Provide the [X, Y] coordinate of the cell's center where the given text is located.  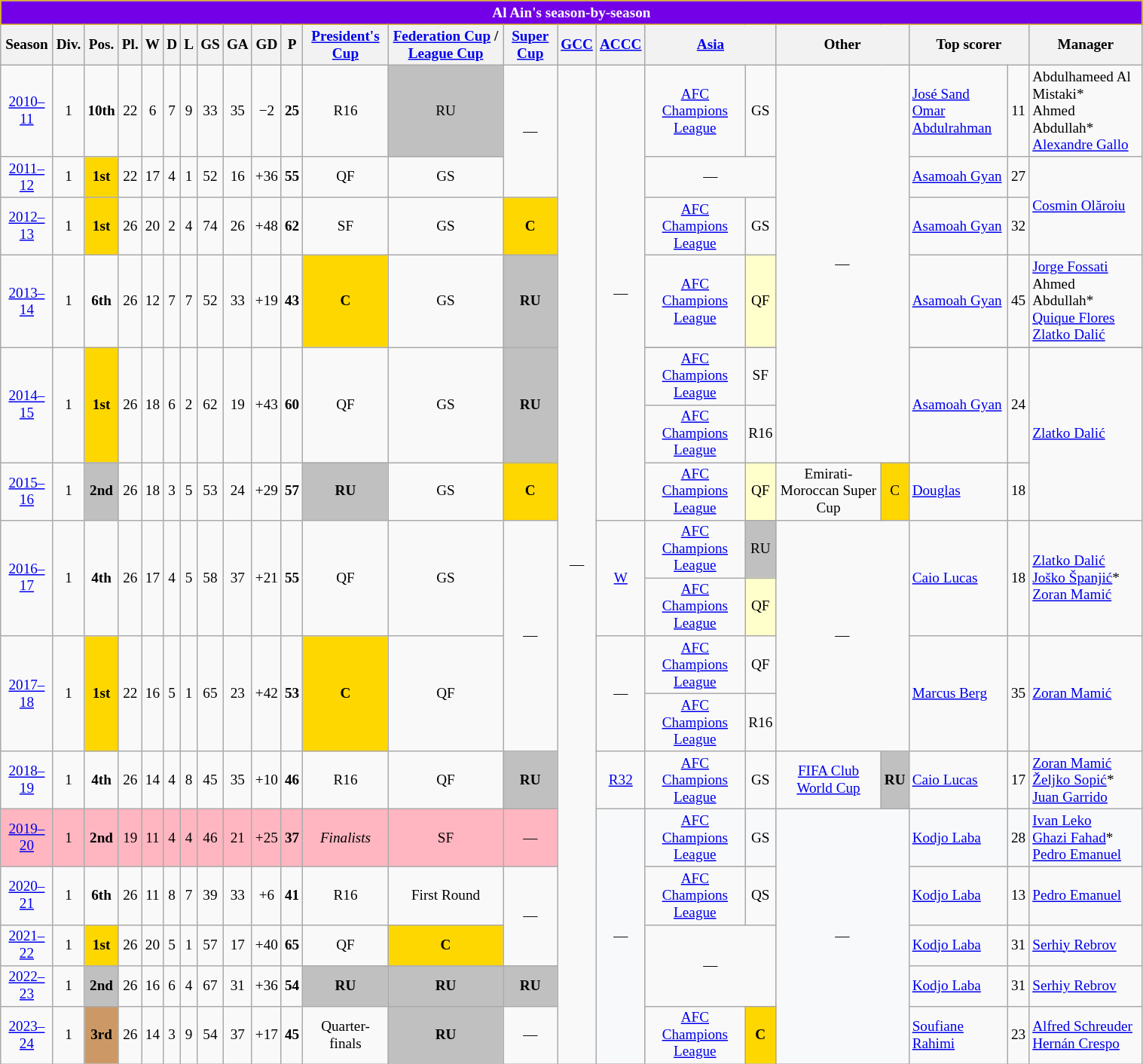
+43 [267, 404]
2015–16 [27, 491]
Abdulhameed Al Mistaki* Ahmed Abdullah* Alexandre Gallo [1086, 111]
2019–20 [27, 838]
+25 [267, 838]
President's Cup [345, 44]
25 [292, 111]
2021–22 [27, 945]
Federation Cup / League Cup [446, 44]
Manager [1086, 44]
Other [842, 44]
Ivan Leko Ghazi Fahad* Pedro Emanuel [1086, 838]
3rd [101, 1035]
Douglas [958, 491]
13 [1018, 895]
27 [1018, 177]
Pos. [101, 44]
+21 [267, 577]
2017–18 [27, 693]
+29 [267, 491]
10th [101, 111]
Cosmin Olăroiu [1086, 206]
Jorge Fossati Ahmed Abdullah* Quique Flores Zlatko Dalić [1086, 301]
Asia [711, 44]
Al Ain's season-by-season [571, 13]
2011–12 [27, 177]
+48 [267, 226]
QS [761, 895]
Super Cup [530, 44]
2018–19 [27, 781]
Season [27, 44]
Div. [69, 44]
41 [292, 895]
R32 [621, 781]
ACCC [621, 44]
First Round [446, 895]
39 [211, 895]
Zoran Mamić [1086, 693]
+10 [267, 781]
Finalists [345, 838]
P [292, 44]
2023–24 [27, 1035]
21 [237, 838]
GD [267, 44]
43 [292, 301]
67 [211, 986]
Soufiane Rahimi [958, 1035]
+6 [267, 895]
2020–21 [27, 895]
2012–13 [27, 226]
Zlatko Dalić Joško Španjić* Zoran Mamić [1086, 577]
L [189, 44]
2013–14 [27, 301]
74 [211, 226]
2016–17 [27, 577]
Alfred Schreuder Hernán Crespo [1086, 1035]
+19 [267, 301]
Pl. [130, 44]
José Sand Omar Abdulrahman [958, 111]
+17 [267, 1035]
−2 [267, 111]
2014–15 [27, 404]
Emirati-Moroccan Super Cup [829, 491]
Quarter-finals [345, 1035]
Top scorer [969, 44]
Pedro Emanuel [1086, 895]
D [172, 44]
12 [152, 301]
58 [211, 577]
+42 [267, 693]
Marcus Berg [958, 693]
FIFA Club World Cup [829, 781]
32 [1018, 226]
GCC [577, 44]
Zlatko Dalić [1086, 433]
GA [237, 44]
28 [1018, 838]
+40 [267, 945]
Zoran Mamić Željko Sopić* Juan Garrido [1086, 781]
2022–23 [27, 986]
2010–11 [27, 111]
60 [292, 404]
